Pinpoint the cell where the given text exists, returning its (x, y) midpoint coordinate. 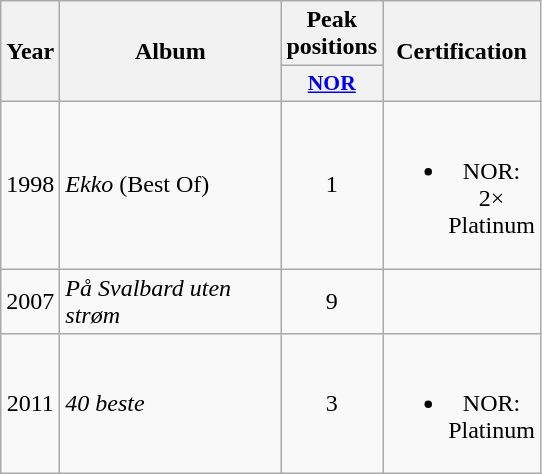
9 (332, 300)
1998 (30, 184)
Ekko (Best Of) (170, 184)
2011 (30, 404)
1 (332, 184)
Album (170, 52)
2007 (30, 300)
3 (332, 404)
Certification (462, 52)
På Svalbard uten strøm (170, 300)
NOR: 2× Platinum (462, 184)
NOR (332, 84)
Year (30, 52)
40 beste (170, 404)
Peak positions (332, 34)
NOR: Platinum (462, 404)
